Pinpoint the cell where the given text exists, returning its [X, Y] midpoint coordinate. 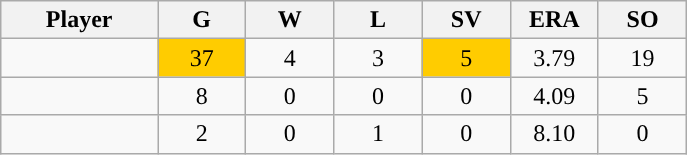
L [378, 20]
SO [642, 20]
8 [202, 96]
1 [378, 134]
4 [290, 58]
4.09 [554, 96]
ERA [554, 20]
37 [202, 58]
G [202, 20]
19 [642, 58]
W [290, 20]
SV [466, 20]
3 [378, 58]
8.10 [554, 134]
2 [202, 134]
3.79 [554, 58]
Player [80, 20]
